Capture the cell that displays the provided text and extract its (x, y) central coordinate. 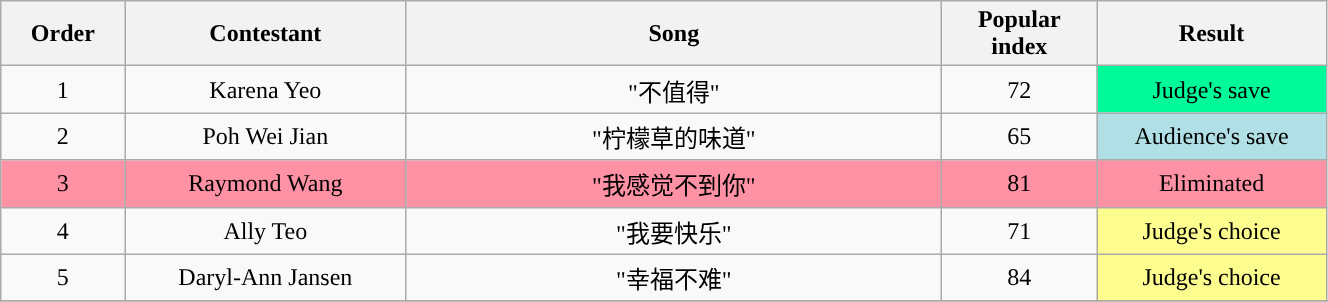
"我感觉不到你" (674, 184)
Contestant (266, 34)
65 (1020, 136)
1 (63, 90)
"柠檬草的味道" (674, 136)
5 (63, 278)
Raymond Wang (266, 184)
Eliminated (1212, 184)
Daryl-Ann Jansen (266, 278)
Audience's save (1212, 136)
Order (63, 34)
2 (63, 136)
"我要快乐" (674, 230)
72 (1020, 90)
Karena Yeo (266, 90)
Poh Wei Jian (266, 136)
"幸福不难" (674, 278)
Popular index (1020, 34)
Song (674, 34)
71 (1020, 230)
4 (63, 230)
Judge's save (1212, 90)
3 (63, 184)
"不值得" (674, 90)
84 (1020, 278)
81 (1020, 184)
Ally Teo (266, 230)
Result (1212, 34)
